Determine the [x, y] coordinate at the center of the cell enclosing the given text.  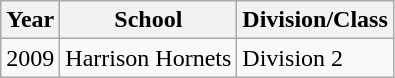
Year [30, 20]
2009 [30, 58]
Division/Class [315, 20]
Division 2 [315, 58]
Harrison Hornets [148, 58]
School [148, 20]
